Provide the [X, Y] coordinate of the cell's center where the given text is located.  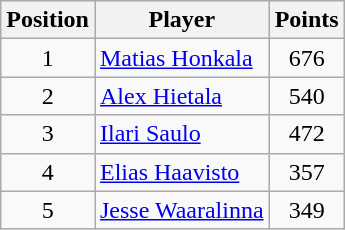
5 [48, 210]
Points [306, 20]
540 [306, 96]
1 [48, 58]
4 [48, 172]
3 [48, 134]
Matias Honkala [182, 58]
Jesse Waaralinna [182, 210]
Position [48, 20]
2 [48, 96]
676 [306, 58]
357 [306, 172]
349 [306, 210]
Alex Hietala [182, 96]
472 [306, 134]
Player [182, 20]
Elias Haavisto [182, 172]
Ilari Saulo [182, 134]
